For the text-containing cell, return its midpoint in [x, y] coordinate format. 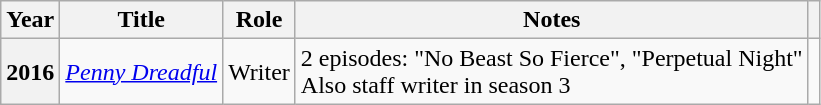
Notes [552, 20]
Year [30, 20]
2016 [30, 72]
Penny Dreadful [142, 72]
2 episodes: "No Beast So Fierce", "Perpetual Night"Also staff writer in season 3 [552, 72]
Title [142, 20]
Writer [260, 72]
Role [260, 20]
